Return the (x, y) coordinate for the center point of the cell that contains the specified text.  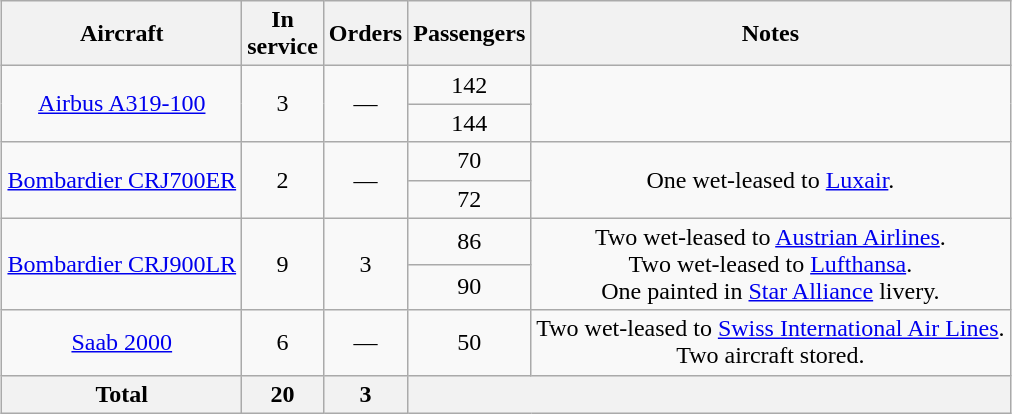
Airbus A319-100 (122, 104)
In service (283, 34)
Notes (770, 34)
70 (470, 161)
Bombardier CRJ900LR (122, 264)
142 (470, 85)
Saab 2000 (122, 342)
Total (122, 394)
Aircraft (122, 34)
144 (470, 123)
72 (470, 199)
90 (470, 287)
One wet-leased to Luxair. (770, 180)
86 (470, 241)
6 (283, 342)
2 (283, 180)
Passengers (470, 34)
Bombardier CRJ700ER (122, 180)
Two wet-leased to Austrian Airlines.Two wet-leased to Lufthansa.One painted in Star Alliance livery. (770, 264)
20 (283, 394)
9 (283, 264)
50 (470, 342)
Orders (365, 34)
Two wet-leased to Swiss International Air Lines.Two aircraft stored. (770, 342)
